Provide the [x, y] coordinate of the cell's center where the given text is located.  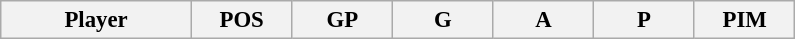
POS [242, 20]
P [644, 20]
Player [96, 20]
PIM [744, 20]
GP [342, 20]
A [544, 20]
G [444, 20]
